Locate the cell with the specified text and output its [X, Y] center coordinate. 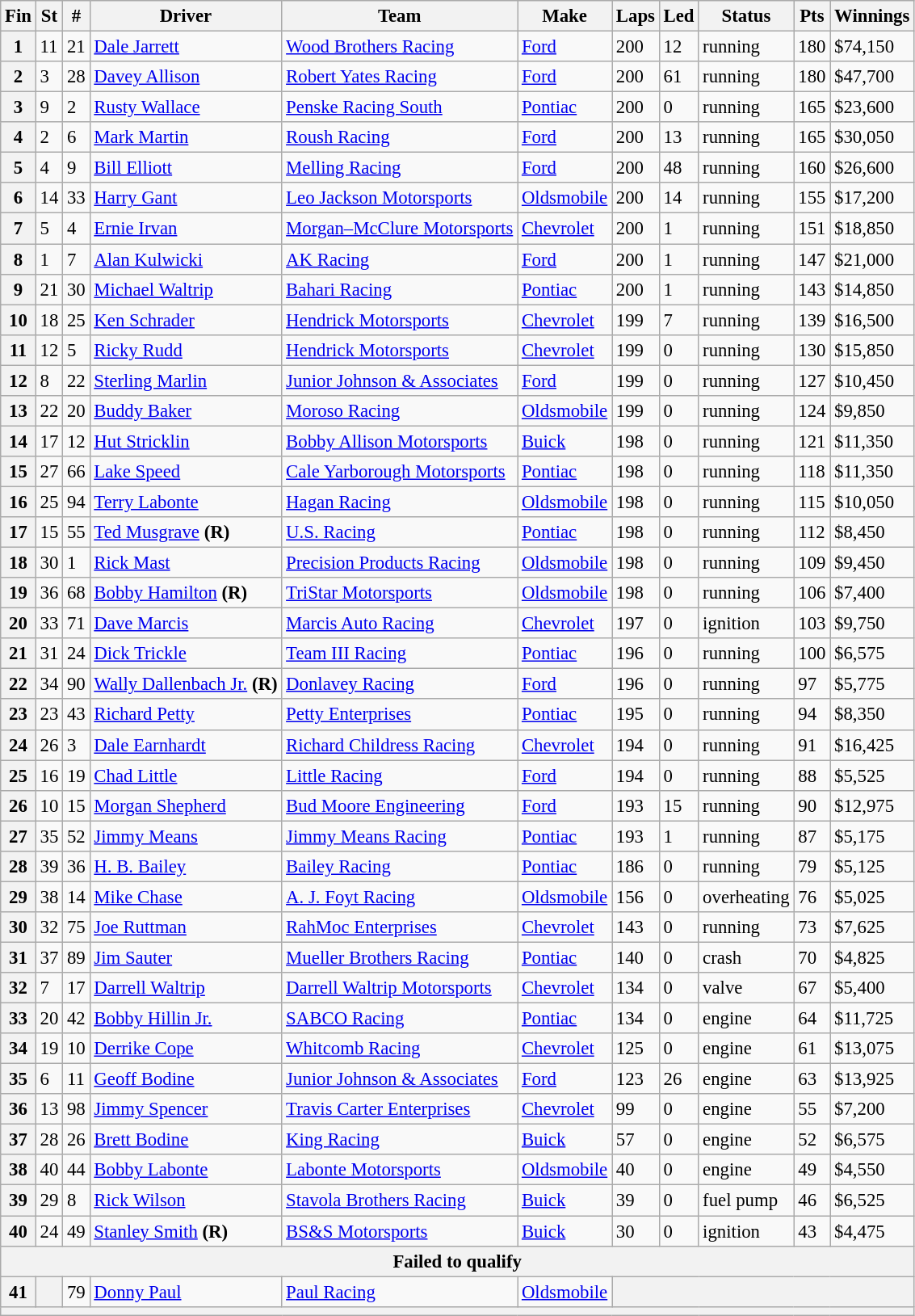
H. B. Bailey [186, 867]
$5,525 [872, 776]
155 [812, 198]
Morgan–McClure Motorsports [400, 229]
156 [636, 897]
$7,400 [872, 593]
Donny Paul [186, 1292]
Mark Martin [186, 137]
overheating [746, 897]
Paul Racing [400, 1292]
42 [76, 1019]
Mike Chase [186, 897]
Richard Petty [186, 715]
127 [812, 381]
41 [19, 1292]
Stanley Smith (R) [186, 1231]
$13,075 [872, 1049]
$11,725 [872, 1019]
$7,200 [872, 1109]
Robert Yates Racing [400, 77]
91 [812, 745]
$30,050 [872, 137]
Bailey Racing [400, 867]
Wally Dallenbach Jr. (R) [186, 684]
76 [812, 897]
87 [812, 836]
Mueller Brothers Racing [400, 957]
St [48, 16]
Buddy Baker [186, 411]
$21,000 [872, 259]
$6,525 [872, 1200]
Labonte Motorsports [400, 1171]
Terry Labonte [186, 502]
$15,850 [872, 350]
$4,550 [872, 1171]
Little Racing [400, 776]
Darrell Waltrip [186, 988]
Chad Little [186, 776]
195 [636, 715]
46 [812, 1200]
Penske Racing South [400, 107]
112 [812, 532]
Rick Mast [186, 563]
100 [812, 654]
75 [76, 927]
Jim Sauter [186, 957]
Morgan Shepherd [186, 805]
118 [812, 472]
$4,825 [872, 957]
121 [812, 441]
Bobby Allison Motorsports [400, 441]
Geoff Bodine [186, 1079]
Ted Musgrave (R) [186, 532]
Ricky Rudd [186, 350]
Leo Jackson Motorsports [400, 198]
48 [678, 168]
Ernie Irvan [186, 229]
$23,600 [872, 107]
Derrike Cope [186, 1049]
Lake Speed [186, 472]
Team [400, 16]
Bobby Labonte [186, 1171]
106 [812, 593]
A. J. Foyt Racing [400, 897]
$26,600 [872, 168]
Wood Brothers Racing [400, 47]
$14,850 [872, 289]
$16,425 [872, 745]
151 [812, 229]
130 [812, 350]
Marcis Auto Racing [400, 624]
73 [812, 927]
Led [678, 16]
$9,850 [872, 411]
99 [636, 1109]
$12,975 [872, 805]
Michael Waltrip [186, 289]
Winnings [872, 16]
Fin [19, 16]
115 [812, 502]
124 [812, 411]
67 [812, 988]
Status [746, 16]
109 [812, 563]
89 [76, 957]
Rick Wilson [186, 1200]
valve [746, 988]
Rusty Wallace [186, 107]
103 [812, 624]
$5,025 [872, 897]
57 [636, 1140]
Make [565, 16]
Roush Racing [400, 137]
$8,350 [872, 715]
123 [636, 1079]
crash [746, 957]
$10,050 [872, 502]
Richard Childress Racing [400, 745]
$5,175 [872, 836]
$4,475 [872, 1231]
$8,450 [872, 532]
$9,450 [872, 563]
Pts [812, 16]
Travis Carter Enterprises [400, 1109]
Jimmy Spencer [186, 1109]
64 [812, 1019]
$5,775 [872, 684]
44 [76, 1171]
97 [812, 684]
$5,125 [872, 867]
$47,700 [872, 77]
Joe Ruttman [186, 927]
Donlavey Racing [400, 684]
Hut Stricklin [186, 441]
88 [812, 776]
Hagan Racing [400, 502]
$7,625 [872, 927]
$5,400 [872, 988]
fuel pump [746, 1200]
71 [76, 624]
RahMoc Enterprises [400, 927]
70 [812, 957]
66 [76, 472]
$18,850 [872, 229]
Brett Bodine [186, 1140]
Bud Moore Engineering [400, 805]
$17,200 [872, 198]
Moroso Racing [400, 411]
Melling Racing [400, 168]
Darrell Waltrip Motorsports [400, 988]
Jimmy Means Racing [400, 836]
Harry Gant [186, 198]
BS&S Motorsports [400, 1231]
$13,925 [872, 1079]
# [76, 16]
Stavola Brothers Racing [400, 1200]
Dick Trickle [186, 654]
139 [812, 320]
186 [636, 867]
TriStar Motorsports [400, 593]
$9,750 [872, 624]
Cale Yarborough Motorsports [400, 472]
140 [636, 957]
Ken Schrader [186, 320]
Laps [636, 16]
Driver [186, 16]
U.S. Racing [400, 532]
Bahari Racing [400, 289]
Petty Enterprises [400, 715]
Davey Allison [186, 77]
Sterling Marlin [186, 381]
Team III Racing [400, 654]
SABCO Racing [400, 1019]
98 [76, 1109]
Dale Jarrett [186, 47]
Bobby Hillin Jr. [186, 1019]
$10,450 [872, 381]
68 [76, 593]
Bill Elliott [186, 168]
AK Racing [400, 259]
Jimmy Means [186, 836]
Whitcomb Racing [400, 1049]
160 [812, 168]
147 [812, 259]
Dale Earnhardt [186, 745]
King Racing [400, 1140]
Precision Products Racing [400, 563]
Failed to qualify [457, 1261]
Bobby Hamilton (R) [186, 593]
$74,150 [872, 47]
$16,500 [872, 320]
125 [636, 1049]
Alan Kulwicki [186, 259]
63 [812, 1079]
197 [636, 624]
Dave Marcis [186, 624]
